Output the [X, Y] coordinate of the center of the cell containing the given text.  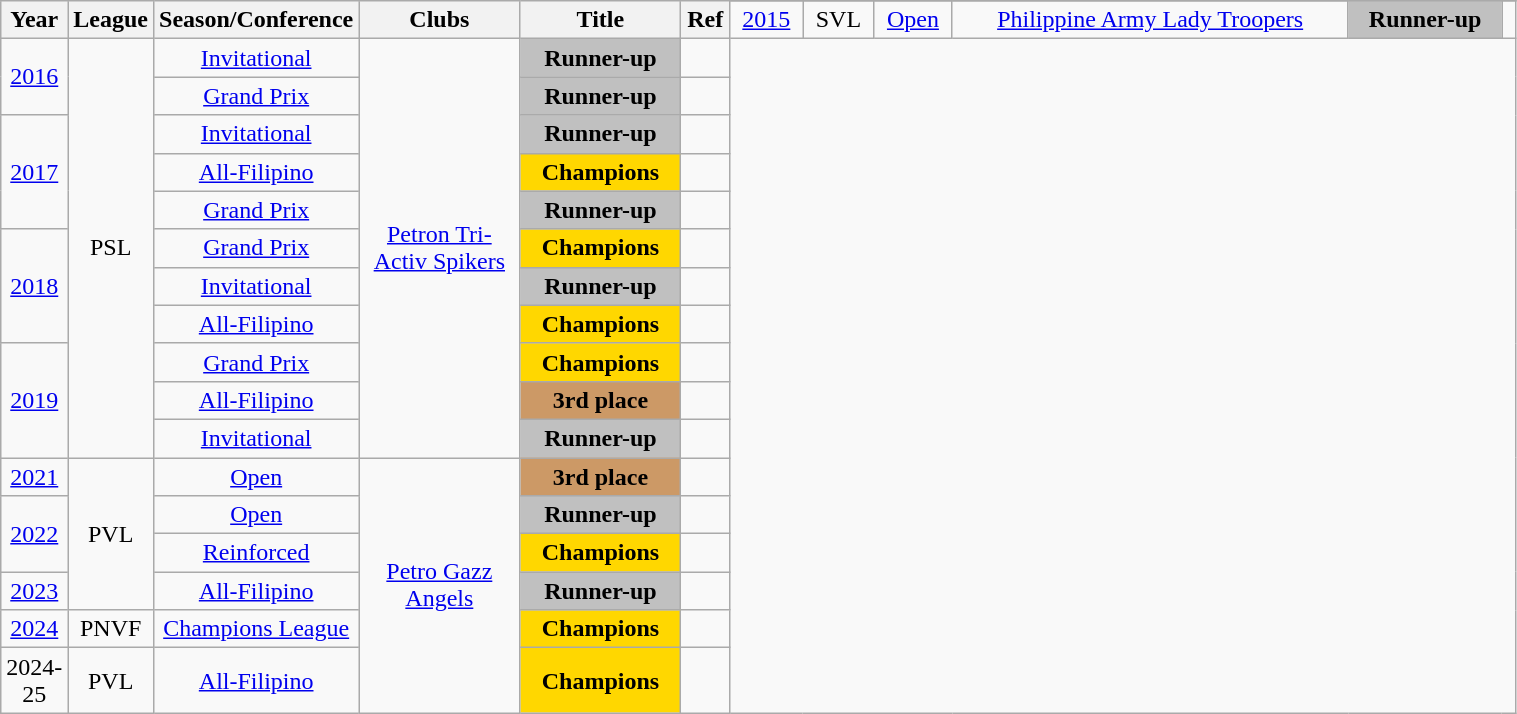
2019 [34, 400]
Petron Tri-Activ Spikers [440, 248]
2016 [34, 77]
2015 [766, 20]
Philippine Army Lady Troopers [1150, 20]
2024-25 [34, 680]
Champions League [256, 629]
Title [600, 20]
2022 [34, 534]
PSL [111, 248]
2018 [34, 286]
2023 [34, 591]
2024 [34, 629]
PNVF [111, 629]
SVL [838, 20]
League [111, 20]
Reinforced [256, 553]
Petro Gazz Angels [440, 586]
2021 [34, 477]
Clubs [440, 20]
Ref [706, 20]
2017 [34, 172]
Year [34, 20]
Season/Conference [256, 20]
